Find where the given text appears and provide that cell's center as [X, Y] coordinate. 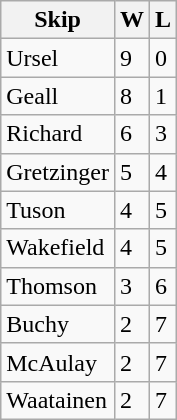
Richard [58, 134]
9 [132, 58]
Tuson [58, 210]
Buchy [58, 324]
Waatainen [58, 400]
Ursel [58, 58]
Wakefield [58, 248]
McAulay [58, 362]
0 [162, 58]
1 [162, 96]
L [162, 20]
Gretzinger [58, 172]
Thomson [58, 286]
W [132, 20]
8 [132, 96]
Geall [58, 96]
Skip [58, 20]
